Return the [X, Y] coordinate for the center point of the cell that contains the specified text.  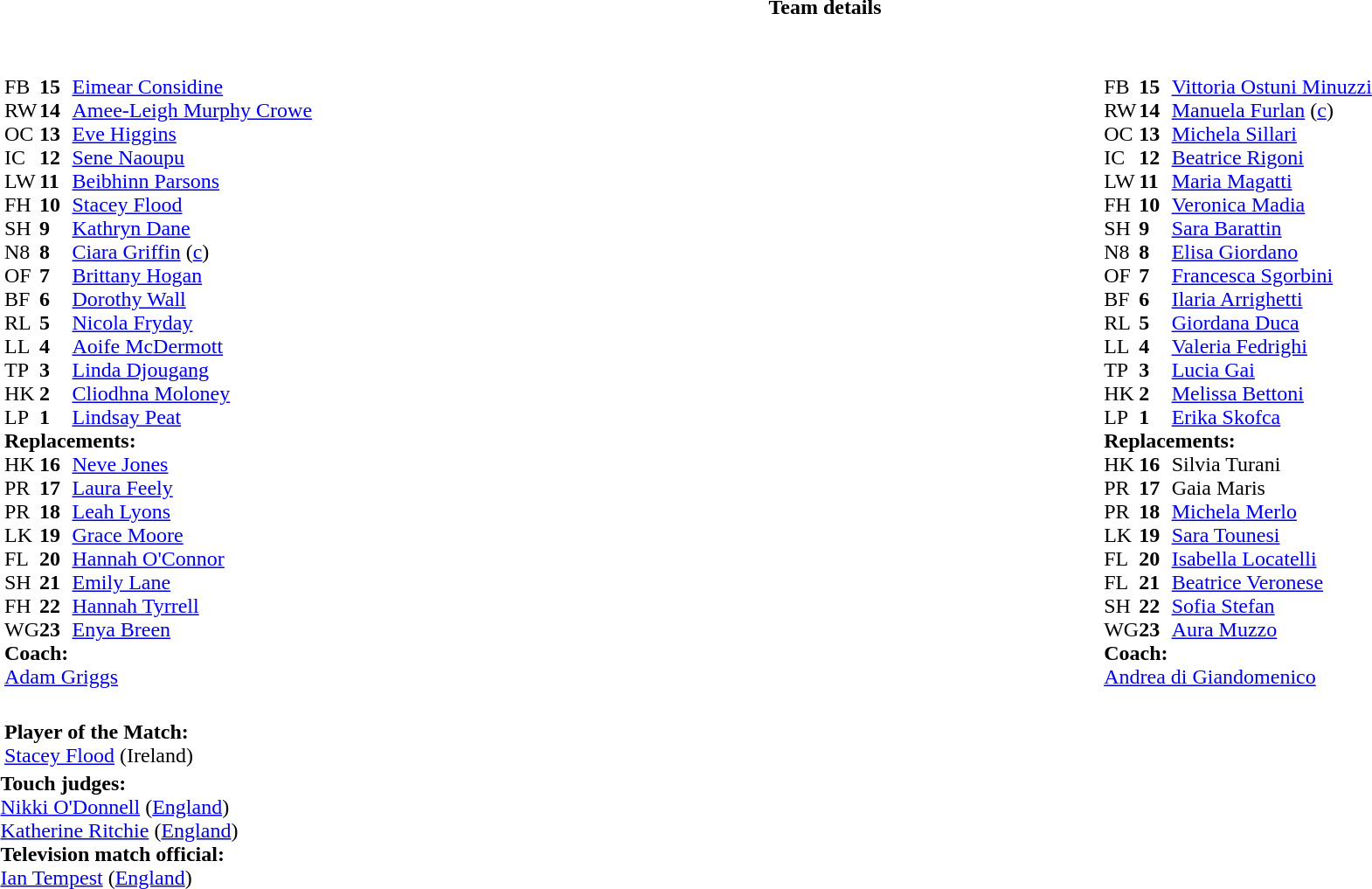
Isabella Locatelli [1272, 559]
Silvia Turani [1272, 465]
Maria Magatti [1272, 182]
Francesca Sgorbini [1272, 276]
Sara Barattin [1272, 229]
Emily Lane [192, 582]
Grace Moore [192, 535]
Michela Sillari [1272, 135]
Giordana Duca [1272, 323]
Vittoria Ostuni Minuzzi [1272, 87]
Ciara Griffin (c) [192, 252]
Adam Griggs [158, 677]
Beatrice Veronese [1272, 582]
Stacey Flood [192, 205]
Aura Muzzo [1272, 629]
Linda Djougang [192, 371]
Lindsay Peat [192, 418]
Aoife McDermott [192, 346]
Elisa Giordano [1272, 252]
Beatrice Rigoni [1272, 157]
Ilaria Arrighetti [1272, 299]
Gaia Maris [1272, 488]
Melissa Bettoni [1272, 393]
Lucia Gai [1272, 371]
Eimear Considine [192, 87]
Beibhinn Parsons [192, 182]
Hannah Tyrrell [192, 607]
Manuela Furlan (c) [1272, 110]
Amee-Leigh Murphy Crowe [192, 110]
Sofia Stefan [1272, 607]
Kathryn Dane [192, 229]
Nicola Fryday [192, 323]
Valeria Fedrighi [1272, 346]
Brittany Hogan [192, 276]
Sene Naoupu [192, 157]
Hannah O'Connor [192, 559]
Leah Lyons [192, 512]
Michela Merlo [1272, 512]
Andrea di Giandomenico [1237, 677]
Cliodhna Moloney [192, 393]
Neve Jones [192, 465]
Laura Feely [192, 488]
Sara Tounesi [1272, 535]
Dorothy Wall [192, 299]
Enya Breen [192, 629]
Veronica Madia [1272, 205]
Eve Higgins [192, 135]
Erika Skofca [1272, 418]
